Determine the (x, y) coordinate at the center of the cell enclosing the given text.  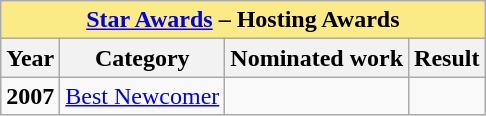
Category (142, 58)
Star Awards – Hosting Awards (243, 20)
Nominated work (317, 58)
Year (30, 58)
2007 (30, 96)
Best Newcomer (142, 96)
Result (447, 58)
